For the text-containing cell, return its midpoint in (X, Y) coordinate format. 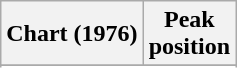
Peak position (189, 34)
Chart (1976) (72, 34)
